Search for the cell housing the specified text and yield its (x, y) center coordinate. 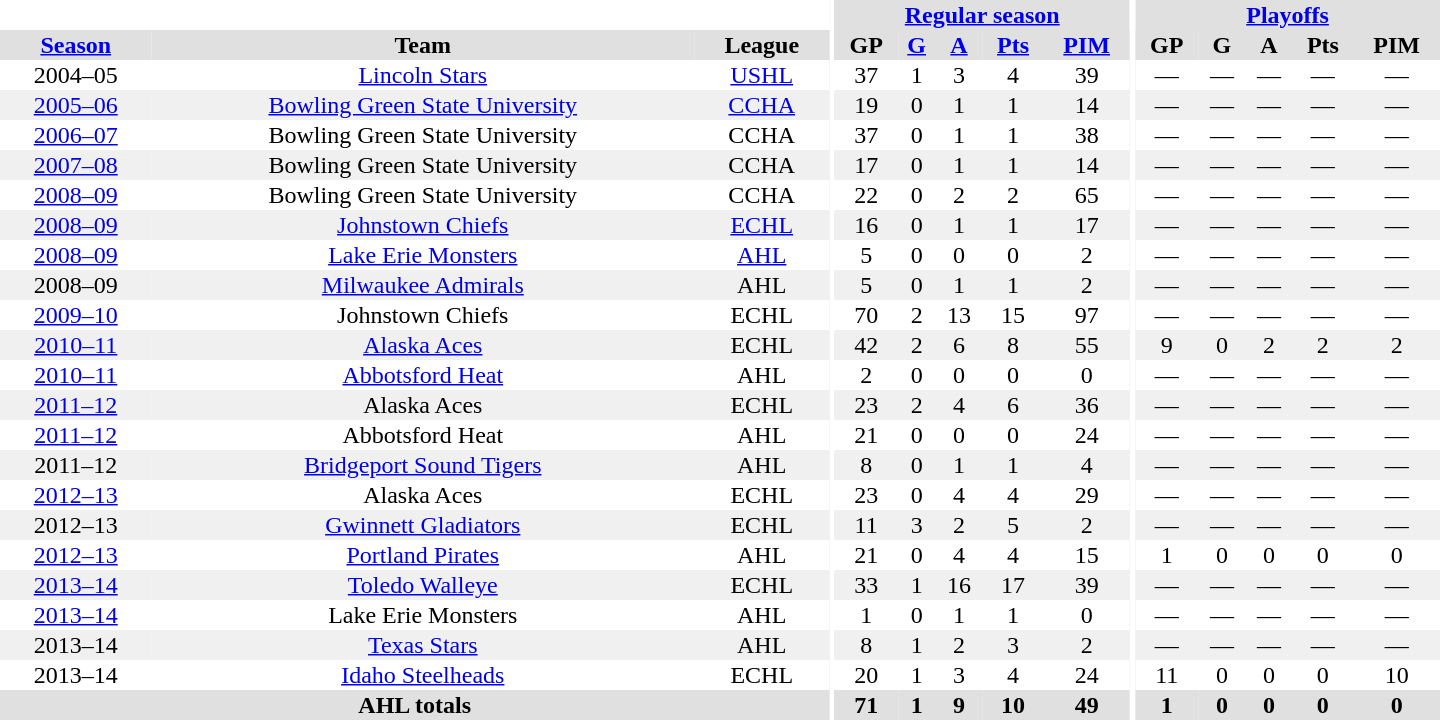
Playoffs (1288, 15)
2009–10 (76, 315)
AHL totals (414, 705)
Regular season (982, 15)
Bridgeport Sound Tigers (422, 465)
Texas Stars (422, 645)
38 (1086, 135)
13 (960, 315)
League (762, 45)
Lincoln Stars (422, 75)
Gwinnett Gladiators (422, 525)
2004–05 (76, 75)
97 (1086, 315)
55 (1086, 345)
Idaho Steelheads (422, 675)
65 (1086, 195)
Team (422, 45)
2006–07 (76, 135)
29 (1086, 495)
Milwaukee Admirals (422, 285)
2007–08 (76, 165)
19 (866, 105)
2005–06 (76, 105)
Portland Pirates (422, 555)
33 (866, 585)
42 (866, 345)
36 (1086, 405)
70 (866, 315)
71 (866, 705)
49 (1086, 705)
Season (76, 45)
Toledo Walleye (422, 585)
20 (866, 675)
USHL (762, 75)
22 (866, 195)
